Return (X, Y) of the center of cell containing provided text 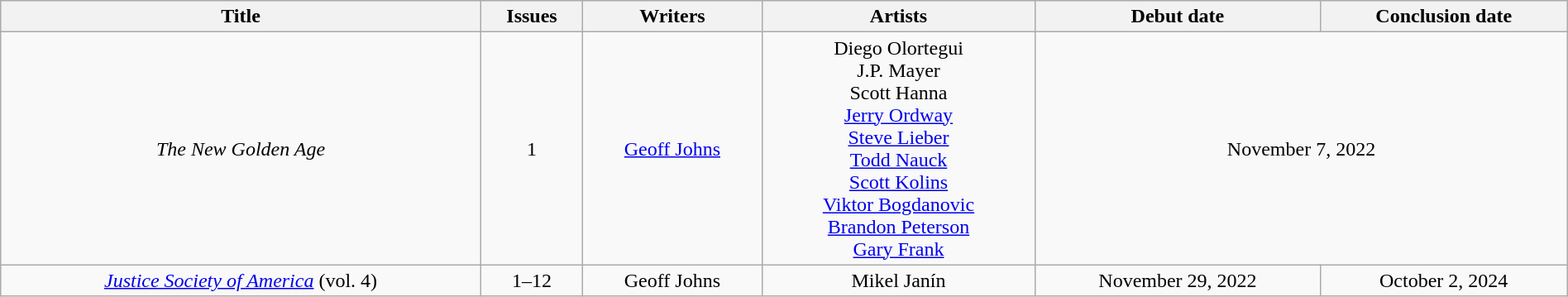
November 7, 2022 (1302, 149)
1–12 (531, 280)
November 29, 2022 (1178, 280)
Justice Society of America (vol. 4) (241, 280)
Mikel Janín (898, 280)
Writers (673, 17)
Artists (898, 17)
Conclusion date (1444, 17)
Diego OlorteguiJ.P. MayerScott HannaJerry OrdwaySteve LieberTodd NauckScott KolinsViktor BogdanovicBrandon PetersonGary Frank (898, 149)
The New Golden Age (241, 149)
1 (531, 149)
Title (241, 17)
Issues (531, 17)
October 2, 2024 (1444, 280)
Debut date (1178, 17)
